Identify which cell holds the provided text, then report its (X, Y) central coordinate. 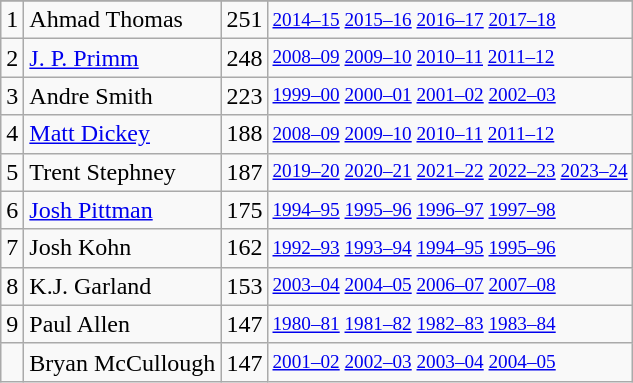
6 (12, 210)
K.J. Garland (122, 286)
Josh Pittman (122, 210)
188 (244, 134)
Andre Smith (122, 96)
9 (12, 324)
223 (244, 96)
1999–00 2000–01 2001–02 2002–03 (450, 96)
2 (12, 58)
3 (12, 96)
1980–81 1981–82 1982–83 1983–84 (450, 324)
Josh Kohn (122, 248)
J. P. Primm (122, 58)
5 (12, 172)
162 (244, 248)
1994–95 1995–96 1996–97 1997–98 (450, 210)
251 (244, 20)
187 (244, 172)
2001–02 2002–03 2003–04 2004–05 (450, 362)
7 (12, 248)
8 (12, 286)
1 (12, 20)
1992–93 1993–94 1994–95 1995–96 (450, 248)
Paul Allen (122, 324)
4 (12, 134)
Matt Dickey (122, 134)
153 (244, 286)
2014–15 2015–16 2016–17 2017–18 (450, 20)
Bryan McCullough (122, 362)
Trent Stephney (122, 172)
175 (244, 210)
2003–04 2004–05 2006–07 2007–08 (450, 286)
2019–20 2020–21 2021–22 2022–23 2023–24 (450, 172)
248 (244, 58)
Ahmad Thomas (122, 20)
